Output the (X, Y) coordinate of the center of the cell containing the given text.  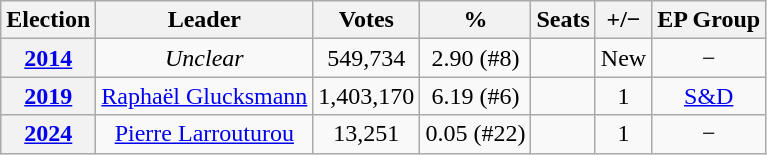
2014 (48, 58)
2024 (48, 134)
Votes (366, 20)
13,251 (366, 134)
1,403,170 (366, 96)
EP Group (709, 20)
0.05 (#22) (476, 134)
+/− (623, 20)
New (623, 58)
Seats (563, 20)
Election (48, 20)
549,734 (366, 58)
6.19 (#6) (476, 96)
% (476, 20)
Leader (204, 20)
S&D (709, 96)
2.90 (#8) (476, 58)
2019 (48, 96)
Unclear (204, 58)
Raphaël Glucksmann (204, 96)
Pierre Larrouturou (204, 134)
